Return [x, y] of the center of cell containing provided text 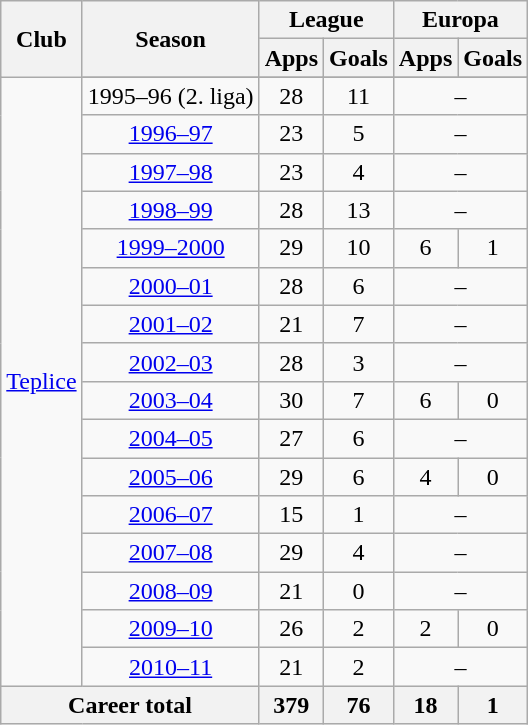
Career total [130, 705]
5 [359, 134]
1996–97 [170, 134]
26 [291, 629]
11 [359, 96]
30 [291, 400]
Club [42, 39]
2000–01 [170, 286]
76 [359, 705]
League [326, 20]
Teplice [42, 382]
Season [170, 39]
27 [291, 438]
2006–07 [170, 515]
2004–05 [170, 438]
Europa [460, 20]
10 [359, 248]
2008–09 [170, 591]
1997–98 [170, 172]
2001–02 [170, 324]
379 [291, 705]
2010–11 [170, 667]
2003–04 [170, 400]
1995–96 (2. liga) [170, 96]
1999–2000 [170, 248]
1998–99 [170, 210]
2009–10 [170, 629]
13 [359, 210]
2005–06 [170, 477]
2007–08 [170, 553]
18 [425, 705]
15 [291, 515]
3 [359, 362]
2002–03 [170, 362]
